For the text-containing cell, return its midpoint in (X, Y) coordinate format. 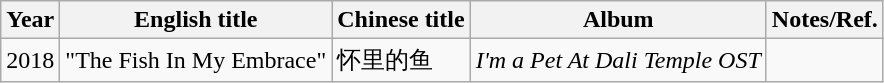
Album (618, 20)
Notes/Ref. (824, 20)
English title (196, 20)
"The Fish In My Embrace" (196, 60)
怀里的鱼 (401, 60)
Chinese title (401, 20)
Year (30, 20)
I'm a Pet At Dali Temple OST (618, 60)
2018 (30, 60)
